Determine the (x, y) coordinate at the center of the cell enclosing the given text.  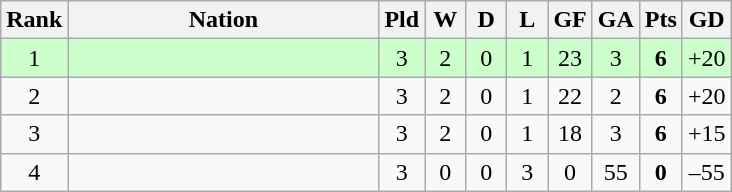
L (528, 20)
Pts (660, 20)
23 (570, 58)
Nation (224, 20)
18 (570, 134)
4 (34, 172)
D (486, 20)
22 (570, 96)
–55 (706, 172)
Pld (402, 20)
GD (706, 20)
GF (570, 20)
W (446, 20)
+15 (706, 134)
55 (616, 172)
Rank (34, 20)
GA (616, 20)
